Locate the cell with the specified text and output its (X, Y) center coordinate. 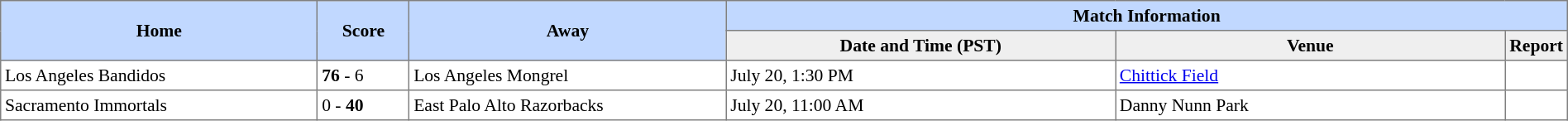
Date and Time (PST) (921, 46)
Report (1537, 46)
Home (159, 31)
July 20, 1:30 PM (921, 75)
76 - 6 (364, 75)
July 20, 11:00 AM (921, 105)
East Palo Alto Razorbacks (567, 105)
Los Angeles Bandidos (159, 75)
0 - 40 (364, 105)
Los Angeles Mongrel (567, 75)
Score (364, 31)
Danny Nunn Park (1310, 105)
Venue (1310, 46)
Sacramento Immortals (159, 105)
Match Information (1146, 16)
Chittick Field (1310, 75)
Away (567, 31)
